Determine the [x, y] coordinate at the center of the cell enclosing the given text.  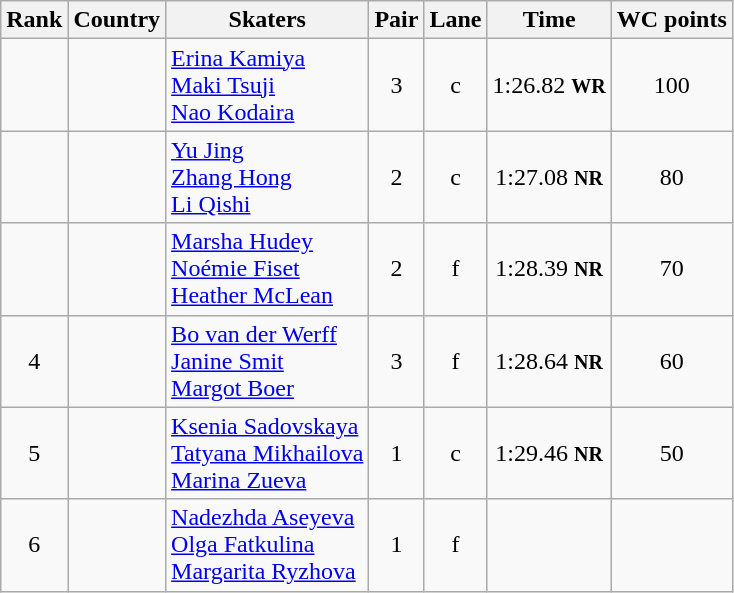
4 [34, 361]
100 [672, 85]
1:29.46 NR [549, 453]
1:27.08 NR [549, 177]
1:28.64 NR [549, 361]
6 [34, 545]
80 [672, 177]
5 [34, 453]
Skaters [268, 20]
Nadezhda AseyevaOlga FatkulinaMargarita Ryzhova [268, 545]
Bo van der WerffJanine SmitMargot Boer [268, 361]
60 [672, 361]
Country [117, 20]
1:26.82 WR [549, 85]
Pair [396, 20]
1:28.39 NR [549, 269]
50 [672, 453]
Time [549, 20]
WC points [672, 20]
Erina KamiyaMaki TsujiNao Kodaira [268, 85]
Rank [34, 20]
Marsha HudeyNoémie FisetHeather McLean [268, 269]
Yu JingZhang HongLi Qishi [268, 177]
Lane [456, 20]
Ksenia SadovskayaTatyana MikhailovaMarina Zueva [268, 453]
70 [672, 269]
